Pinpoint the cell where the given text exists, returning its (x, y) midpoint coordinate. 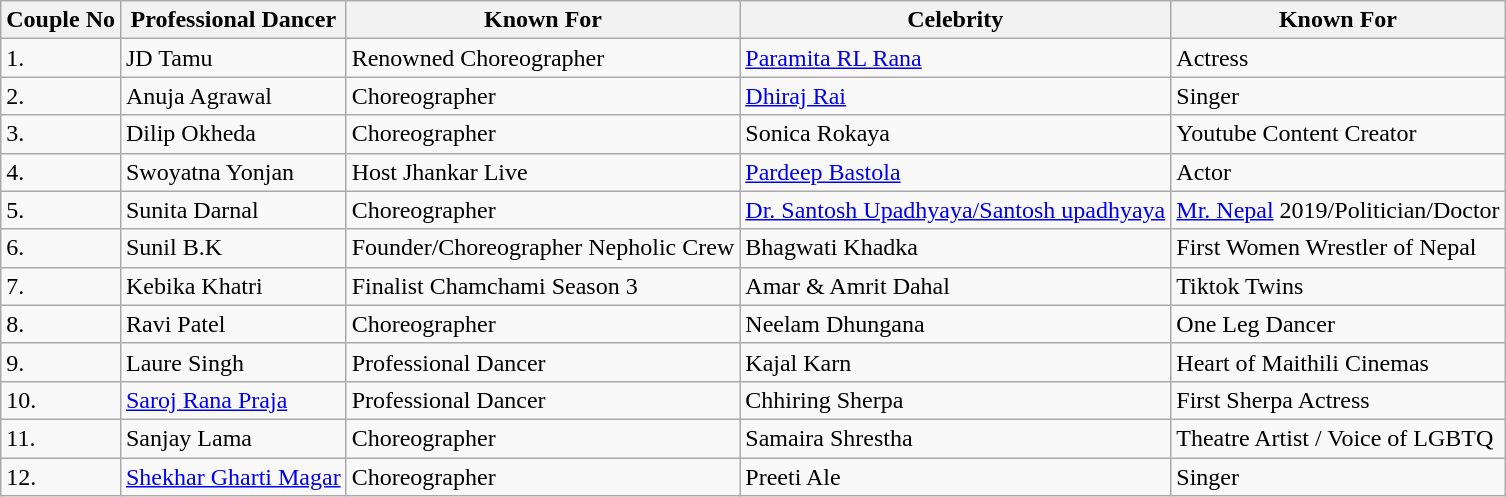
Heart of Maithili Cinemas (1338, 362)
Laure Singh (233, 362)
Host Jhankar Live (543, 172)
Paramita RL Rana (956, 58)
Finalist Chamchami Season 3 (543, 286)
11. (61, 438)
Neelam Dhungana (956, 324)
1. (61, 58)
First Sherpa Actress (1338, 400)
Preeti Ale (956, 477)
6. (61, 248)
Tiktok Twins (1338, 286)
First Women Wrestler of Nepal (1338, 248)
9. (61, 362)
Swoyatna Yonjan (233, 172)
Pardeep Bastola (956, 172)
Sonica Rokaya (956, 134)
Shekhar Gharti Magar (233, 477)
Kebika Khatri (233, 286)
Chhiring Sherpa (956, 400)
Dr. Santosh Upadhyaya/Santosh upadhyaya (956, 210)
JD Tamu (233, 58)
8. (61, 324)
Kajal Karn (956, 362)
Sunita Darnal (233, 210)
Bhagwati Khadka (956, 248)
7. (61, 286)
Actress (1338, 58)
5. (61, 210)
Actor (1338, 172)
Dhiraj Rai (956, 96)
Celebrity (956, 20)
Theatre Artist / Voice of LGBTQ (1338, 438)
One Leg Dancer (1338, 324)
Sanjay Lama (233, 438)
Sunil B.K (233, 248)
Saroj Rana Praja (233, 400)
Youtube Content Creator (1338, 134)
4. (61, 172)
Amar & Amrit Dahal (956, 286)
10. (61, 400)
Renowned Choreographer (543, 58)
Couple No (61, 20)
2. (61, 96)
Ravi Patel (233, 324)
Samaira Shrestha (956, 438)
Anuja Agrawal (233, 96)
Founder/Choreographer Nepholic Crew (543, 248)
3. (61, 134)
12. (61, 477)
Dilip Okheda (233, 134)
Mr. Nepal 2019/Politician/Doctor (1338, 210)
